From the cell containing the given text, extract its center point as [x, y] coordinate. 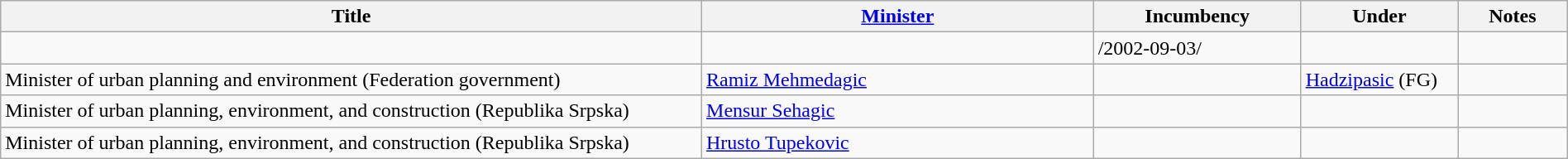
Title [351, 17]
Hrusto Tupekovic [898, 142]
Mensur Sehagic [898, 111]
Minister of urban planning and environment (Federation government) [351, 79]
/2002-09-03/ [1198, 48]
Ramiz Mehmedagic [898, 79]
Hadzipasic (FG) [1379, 79]
Notes [1513, 17]
Incumbency [1198, 17]
Under [1379, 17]
Minister [898, 17]
